Search for the cell housing the specified text and yield its (x, y) center coordinate. 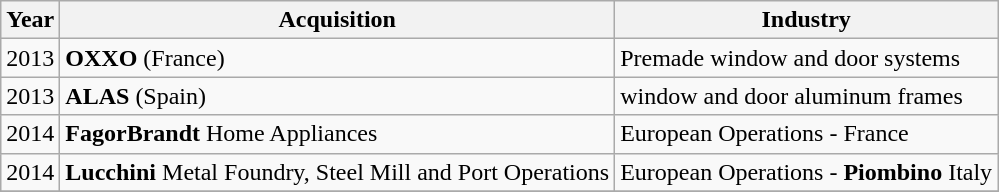
European Operations - France (806, 134)
European Operations - Piombino Italy (806, 172)
Industry (806, 20)
FagorBrandt Home Appliances (338, 134)
window and door aluminum frames (806, 96)
ALAS (Spain) (338, 96)
Lucchini Metal Foundry, Steel Mill and Port Operations (338, 172)
Year (30, 20)
Premade window and door systems (806, 58)
Acquisition (338, 20)
OXXO (France) (338, 58)
